Search for the cell housing the specified text and yield its [x, y] center coordinate. 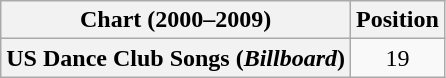
19 [398, 58]
Chart (2000–2009) [176, 20]
Position [398, 20]
US Dance Club Songs (Billboard) [176, 58]
